Output the (x, y) coordinate of the center of the cell containing the given text.  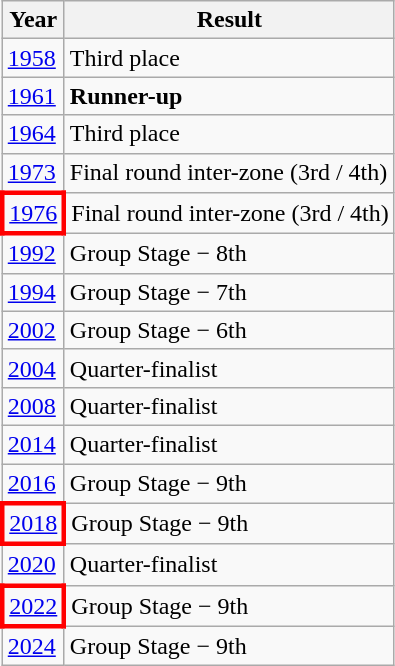
2018 (33, 524)
1964 (33, 134)
2024 (33, 646)
1994 (33, 292)
1961 (33, 96)
1992 (33, 254)
1976 (33, 214)
2016 (33, 484)
Runner-up (229, 96)
Group Stage − 7th (229, 292)
Group Stage − 6th (229, 330)
2022 (33, 606)
2020 (33, 564)
Result (229, 20)
2008 (33, 406)
2004 (33, 368)
Year (33, 20)
2014 (33, 444)
1973 (33, 173)
1958 (33, 58)
Group Stage − 8th (229, 254)
2002 (33, 330)
